Capture the cell that displays the provided text and extract its [x, y] central coordinate. 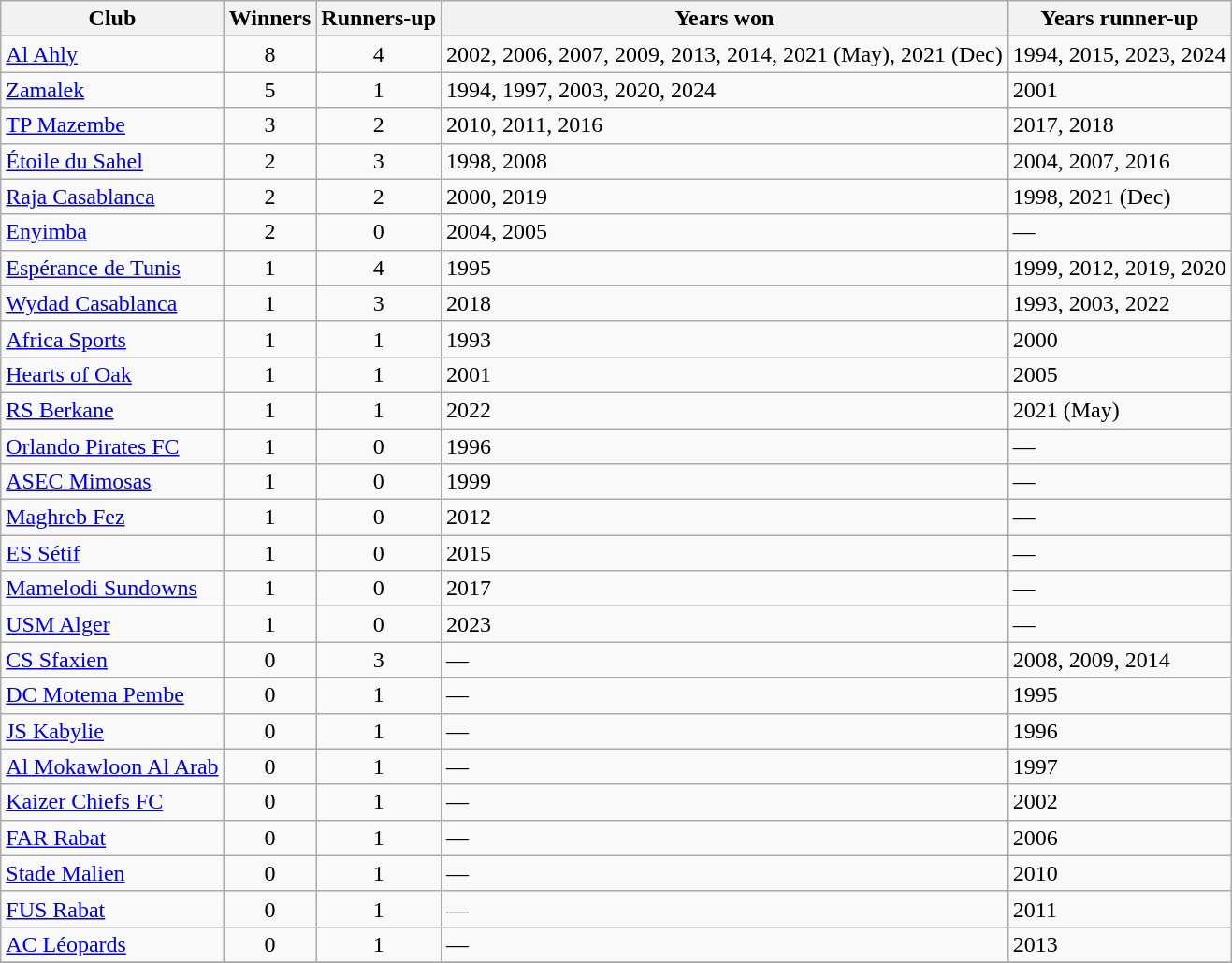
2017 [725, 589]
Wydad Casablanca [112, 303]
1999 [725, 482]
2021 (May) [1119, 410]
8 [269, 54]
2017, 2018 [1119, 125]
ES Sétif [112, 553]
2000, 2019 [725, 197]
2005 [1119, 374]
FUS Rabat [112, 909]
2018 [725, 303]
Winners [269, 19]
2013 [1119, 944]
2006 [1119, 838]
2004, 2005 [725, 232]
Stade Malien [112, 873]
USM Alger [112, 624]
FAR Rabat [112, 838]
Years runner-up [1119, 19]
AC Léopards [112, 944]
Mamelodi Sundowns [112, 589]
2010 [1119, 873]
Zamalek [112, 90]
1993 [725, 339]
Orlando Pirates FC [112, 446]
Al Mokawloon Al Arab [112, 766]
5 [269, 90]
1994, 2015, 2023, 2024 [1119, 54]
2008, 2009, 2014 [1119, 660]
1999, 2012, 2019, 2020 [1119, 268]
Étoile du Sahel [112, 161]
Maghreb Fez [112, 518]
2015 [725, 553]
RS Berkane [112, 410]
Espérance de Tunis [112, 268]
Africa Sports [112, 339]
Club [112, 19]
DC Motema Pembe [112, 695]
ASEC Mimosas [112, 482]
TP Mazembe [112, 125]
2022 [725, 410]
Enyimba [112, 232]
Raja Casablanca [112, 197]
2023 [725, 624]
2004, 2007, 2016 [1119, 161]
1998, 2021 (Dec) [1119, 197]
2002, 2006, 2007, 2009, 2013, 2014, 2021 (May), 2021 (Dec) [725, 54]
2011 [1119, 909]
Kaizer Chiefs FC [112, 802]
Hearts of Oak [112, 374]
Runners-up [379, 19]
1997 [1119, 766]
Al Ahly [112, 54]
1993, 2003, 2022 [1119, 303]
CS Sfaxien [112, 660]
2002 [1119, 802]
2000 [1119, 339]
JS Kabylie [112, 731]
2010, 2011, 2016 [725, 125]
2012 [725, 518]
Years won [725, 19]
1998, 2008 [725, 161]
1994, 1997, 2003, 2020, 2024 [725, 90]
